Pinpoint the cell where the given text exists, returning its (x, y) midpoint coordinate. 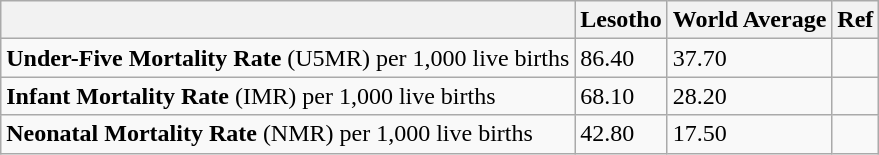
37.70 (750, 58)
17.50 (750, 134)
28.20 (750, 96)
World Average (750, 20)
Lesotho (621, 20)
Infant Mortality Rate (IMR) per 1,000 live births (288, 96)
Neonatal Mortality Rate (NMR) per 1,000 live births (288, 134)
68.10 (621, 96)
Ref (856, 20)
Under-Five Mortality Rate (U5MR) per 1,000 live births (288, 58)
42.80 (621, 134)
86.40 (621, 58)
